For the text-containing cell, return its midpoint in [x, y] coordinate format. 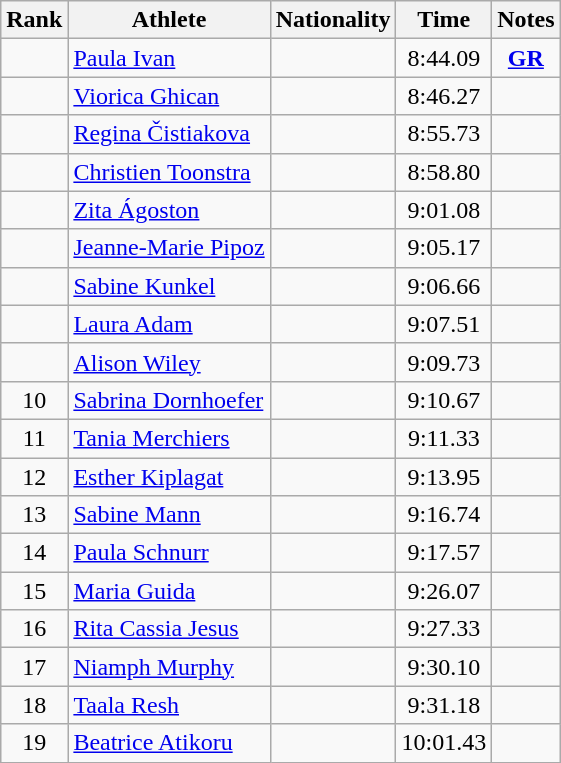
Regina Čistiakova [169, 134]
10 [34, 400]
Niamph Murphy [169, 667]
Tania Merchiers [169, 438]
9:26.07 [444, 591]
Zita Ágoston [169, 210]
9:16.74 [444, 515]
Maria Guida [169, 591]
16 [34, 629]
Notes [526, 20]
9:07.51 [444, 324]
9:05.17 [444, 248]
Taala Resh [169, 705]
9:01.08 [444, 210]
Paula Ivan [169, 58]
8:55.73 [444, 134]
13 [34, 515]
Athlete [169, 20]
8:58.80 [444, 172]
8:46.27 [444, 96]
8:44.09 [444, 58]
Sabine Mann [169, 515]
Sabine Kunkel [169, 286]
9:31.18 [444, 705]
18 [34, 705]
Rank [34, 20]
Christien Toonstra [169, 172]
Paula Schnurr [169, 553]
9:13.95 [444, 477]
Laura Adam [169, 324]
14 [34, 553]
GR [526, 58]
9:09.73 [444, 362]
Viorica Ghican [169, 96]
9:27.33 [444, 629]
17 [34, 667]
9:11.33 [444, 438]
9:17.57 [444, 553]
10:01.43 [444, 743]
Nationality [333, 20]
9:30.10 [444, 667]
11 [34, 438]
15 [34, 591]
Time [444, 20]
12 [34, 477]
Rita Cassia Jesus [169, 629]
9:10.67 [444, 400]
Alison Wiley [169, 362]
Jeanne-Marie Pipoz [169, 248]
9:06.66 [444, 286]
Beatrice Atikoru [169, 743]
Esther Kiplagat [169, 477]
Sabrina Dornhoefer [169, 400]
19 [34, 743]
